Determine the (X, Y) coordinate at the center of the cell enclosing the given text.  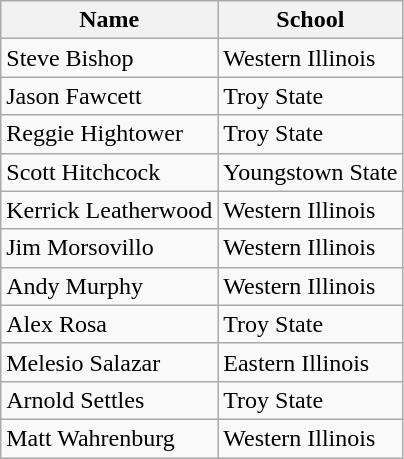
Matt Wahrenburg (110, 438)
Eastern Illinois (310, 362)
Jason Fawcett (110, 96)
Name (110, 20)
Reggie Hightower (110, 134)
Melesio Salazar (110, 362)
School (310, 20)
Youngstown State (310, 172)
Steve Bishop (110, 58)
Arnold Settles (110, 400)
Andy Murphy (110, 286)
Jim Morsovillo (110, 248)
Alex Rosa (110, 324)
Scott Hitchcock (110, 172)
Kerrick Leatherwood (110, 210)
